Find where the given text appears and provide that cell's center as (x, y) coordinate. 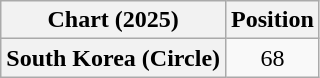
Position (273, 20)
South Korea (Circle) (114, 58)
68 (273, 58)
Chart (2025) (114, 20)
